Determine the [x, y] coordinate at the center of the cell enclosing the given text.  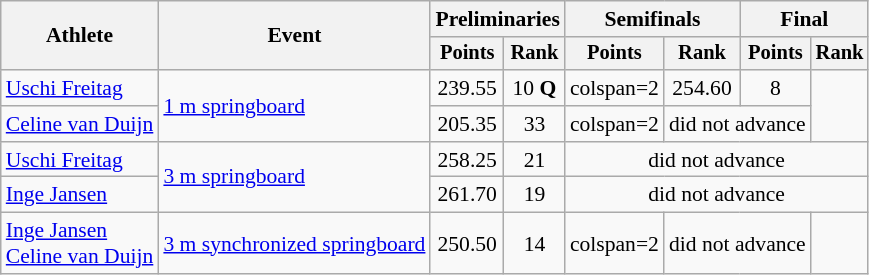
250.50 [467, 244]
254.60 [702, 88]
Event [294, 36]
205.35 [467, 124]
1 m springboard [294, 106]
Final [804, 19]
Semifinals [652, 19]
3 m synchronized springboard [294, 244]
239.55 [467, 88]
14 [534, 244]
Preliminaries [497, 19]
261.70 [467, 195]
8 [776, 88]
Inge Jansen [80, 195]
21 [534, 160]
19 [534, 195]
3 m springboard [294, 178]
Athlete [80, 36]
Celine van Duijn [80, 124]
258.25 [467, 160]
33 [534, 124]
10 Q [534, 88]
Inge JansenCeline van Duijn [80, 244]
